Capture the cell that displays the provided text and extract its [X, Y] central coordinate. 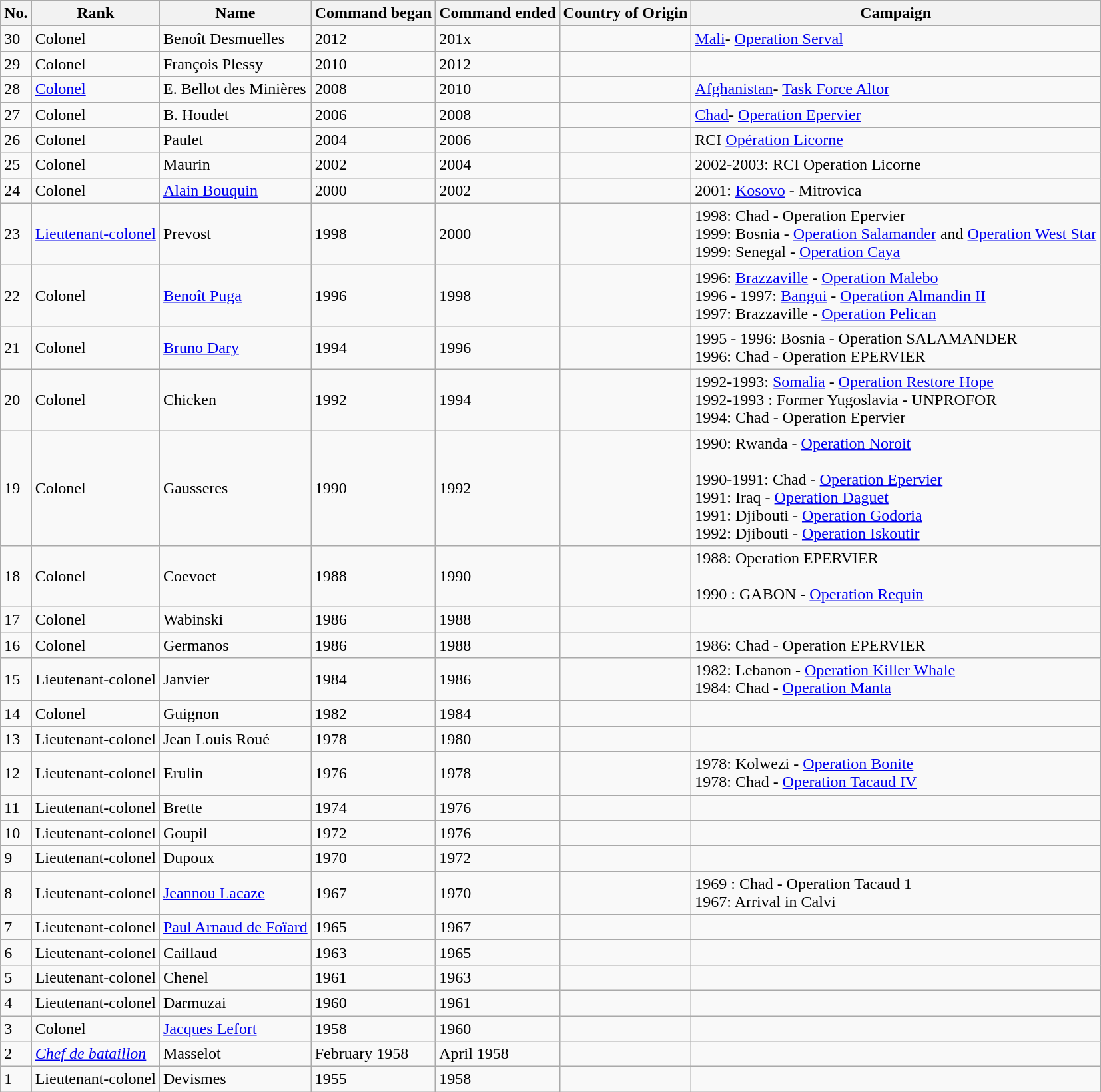
20 [16, 400]
February 1958 [373, 1054]
9 [16, 858]
Rank [95, 13]
26 [16, 140]
Afghanistan- Task Force Altor [896, 89]
E. Bellot des Minières [235, 89]
Benoît Desmuelles [235, 39]
1 [16, 1079]
B. Houdet [235, 115]
6 [16, 952]
15 [16, 679]
Name [235, 13]
1988: Operation EPERVIER 1990 : GABON - Operation Requin [896, 577]
Bruno Dary [235, 348]
1998: Chad - Operation Epervier 1999: Bosnia - Operation Salamander and Operation West Star 1999: Senegal - Operation Caya [896, 234]
Alain Bouquin [235, 190]
18 [16, 577]
Devismes [235, 1079]
2001: Kosovo - Mitrovica [896, 190]
1995 - 1996: Bosnia - Operation SALAMANDER 1996: Chad - Operation EPERVIER [896, 348]
3 [16, 1029]
17 [16, 620]
Brette [235, 808]
22 [16, 295]
12 [16, 774]
1955 [373, 1079]
4 [16, 1003]
Wabinski [235, 620]
Guignon [235, 714]
Jacques Lefort [235, 1029]
2002-2003: RCI Operation Licorne [896, 165]
Darmuzai [235, 1003]
Country of Origin [625, 13]
5 [16, 977]
14 [16, 714]
Maurin [235, 165]
Masselot [235, 1054]
Gausseres [235, 487]
Janvier [235, 679]
24 [16, 190]
Prevost [235, 234]
April 1958 [498, 1054]
25 [16, 165]
23 [16, 234]
Caillaud [235, 952]
Coevoet [235, 577]
28 [16, 89]
21 [16, 348]
19 [16, 487]
11 [16, 808]
29 [16, 64]
10 [16, 833]
Jean Louis Roué [235, 739]
Command began [373, 13]
16 [16, 645]
8 [16, 892]
Campaign [896, 13]
Chad- Operation Epervier [896, 115]
Dupoux [235, 858]
Paulet [235, 140]
No. [16, 13]
Benoît Puga [235, 295]
1978: Kolwezi - Operation Bonite 1978: Chad - Operation Tacaud IV [896, 774]
201x [498, 39]
1992-1993: Somalia - Operation Restore Hope 1992-1993 : Former Yugoslavia - UNPROFOR 1994: Chad - Operation Epervier [896, 400]
13 [16, 739]
Paul Arnaud de Foïard [235, 927]
Command ended [498, 13]
Germanos [235, 645]
Jeannou Lacaze [235, 892]
27 [16, 115]
1974 [373, 808]
1982 [373, 714]
1982: Lebanon - Operation Killer Whale 1984: Chad - Operation Manta [896, 679]
François Plessy [235, 64]
Goupil [235, 833]
Chenel [235, 977]
1980 [498, 739]
30 [16, 39]
RCI Opération Licorne [896, 140]
Chef de bataillon [95, 1054]
7 [16, 927]
Chicken [235, 400]
1986: Chad - Operation EPERVIER [896, 645]
1996: Brazzaville - Operation Malebo 1996 - 1997: Bangui - Operation Almandin II 1997: Brazzaville - Operation Pelican [896, 295]
1969 : Chad - Operation Tacaud 11967: Arrival in Calvi [896, 892]
Mali- Operation Serval [896, 39]
Erulin [235, 774]
2 [16, 1054]
